Determine the [X, Y] coordinate at the center of the cell enclosing the given text.  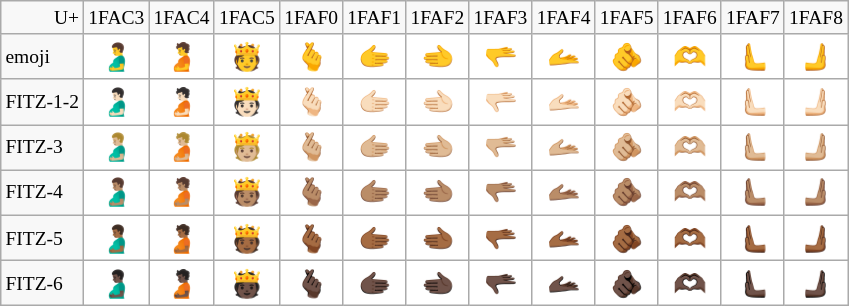
🫃 [116, 56]
🫰🏿 [312, 282]
🫶 [690, 56]
1FAF8 [816, 18]
🫅🏽 [246, 192]
🫱🏼 [374, 148]
1FAF3 [500, 18]
🫰🏻 [312, 102]
🫴🏼 [564, 148]
1FAF0 [312, 18]
1FAF5 [626, 18]
🫲🏾 [438, 238]
🫰🏼 [312, 148]
🫲🏻 [438, 102]
🫱 [374, 56]
🫃🏻 [116, 102]
🫸🏼 [816, 148]
🫄🏻 [182, 102]
🫄 [182, 56]
🫷🏼 [752, 148]
🫃🏼 [116, 148]
🫄🏼 [182, 148]
🫶🏼 [690, 148]
🫱🏽 [374, 192]
🫲 [438, 56]
🫅🏾 [246, 238]
🫲🏽 [438, 192]
🫵🏾 [626, 238]
🫳🏼 [500, 148]
🫱🏾 [374, 238]
FITZ-6 [42, 282]
🫱🏿 [374, 282]
🫵 [626, 56]
🫵🏼 [626, 148]
emoji [42, 56]
1FAF6 [690, 18]
🫷🏻 [752, 102]
🫅🏻 [246, 102]
🫰 [312, 56]
🫴🏻 [564, 102]
🫳🏽 [500, 192]
🫷🏽 [752, 192]
🫵🏻 [626, 102]
1FAF1 [374, 18]
🫰🏽 [312, 192]
🫲🏼 [438, 148]
🫶🏽 [690, 192]
🫸 [816, 56]
🫰🏾 [312, 238]
🫴🏾 [564, 238]
1FAF4 [564, 18]
🫃🏾 [116, 238]
🫄🏽 [182, 192]
🫃🏽 [116, 192]
🫅🏿 [246, 282]
🫷🏾 [752, 238]
🫸🏿 [816, 282]
FITZ-4 [42, 192]
🫳🏾 [500, 238]
🫴 [564, 56]
🫲🏿 [438, 282]
FITZ-1-2 [42, 102]
U+ [42, 18]
FITZ-5 [42, 238]
🫳 [500, 56]
🫴🏿 [564, 282]
🫸🏾 [816, 238]
1FAC3 [116, 18]
1FAC4 [182, 18]
🫵🏿 [626, 282]
🫳🏻 [500, 102]
🫱🏻 [374, 102]
🫶🏿 [690, 282]
🫄🏾 [182, 238]
1FAF7 [752, 18]
🫶🏾 [690, 238]
1FAC5 [246, 18]
🫅 [246, 56]
🫷🏿 [752, 282]
🫴🏽 [564, 192]
1FAF2 [438, 18]
🫸🏻 [816, 102]
🫅🏼 [246, 148]
🫵🏽 [626, 192]
🫃🏿 [116, 282]
🫸🏽 [816, 192]
🫄🏿 [182, 282]
🫷 [752, 56]
🫶🏻 [690, 102]
🫳🏿 [500, 282]
FITZ-3 [42, 148]
